Return (x, y) of the center of cell containing provided text 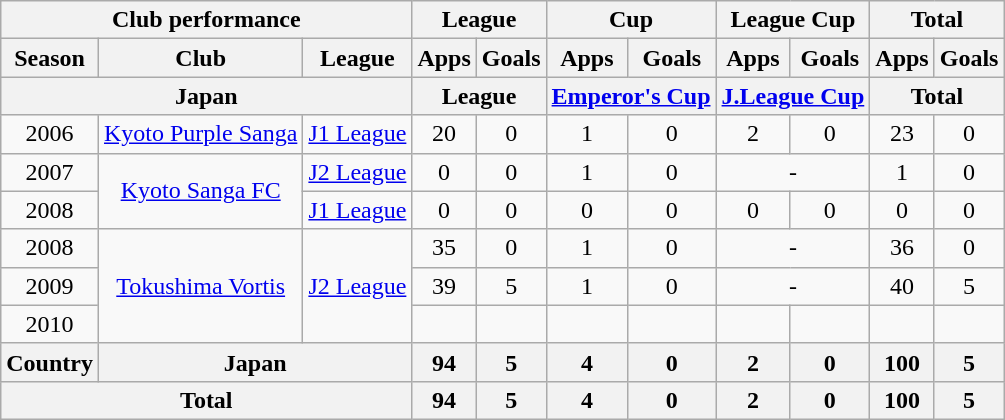
J.League Cup (793, 96)
Club performance (206, 20)
Kyoto Purple Sanga (200, 134)
League Cup (793, 20)
Country (50, 362)
Kyoto Sanga FC (200, 191)
Tokushima Vortis (200, 286)
Club (200, 58)
2009 (50, 286)
36 (902, 248)
35 (444, 248)
Cup (631, 20)
Season (50, 58)
2007 (50, 172)
Emperor's Cup (631, 96)
2010 (50, 324)
20 (444, 134)
23 (902, 134)
2006 (50, 134)
39 (444, 286)
40 (902, 286)
